Scan for the cell matching the given text and deliver its [X, Y] coordinate at center. 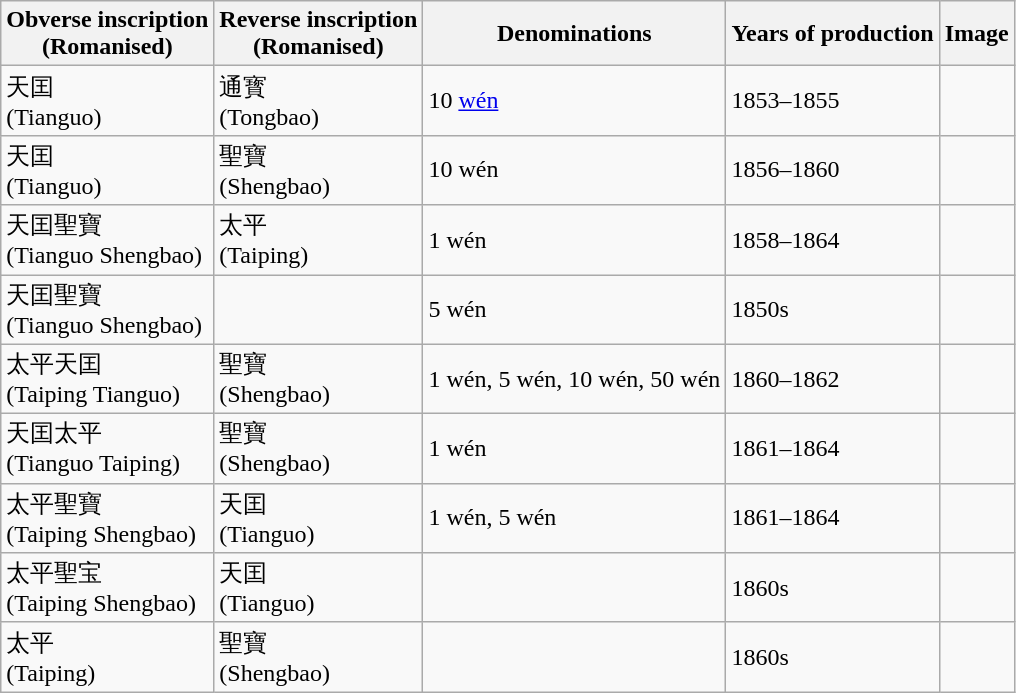
Reverse inscription(Romanised) [318, 34]
Image [976, 34]
天囯太平(Tianguo Taiping) [108, 449]
Denominations [574, 34]
1858–1864 [832, 240]
通寳(Tongbao) [318, 101]
1 wén, 5 wén [574, 518]
太平聖宝(Taiping Shengbao) [108, 588]
太平天囯(Taiping Tianguo) [108, 379]
1860–1862 [832, 379]
Years of production [832, 34]
5 wén [574, 309]
1 wén, 5 wén, 10 wén, 50 wén [574, 379]
Obverse inscription(Romanised) [108, 34]
1850s [832, 309]
1853–1855 [832, 101]
太平聖寶(Taiping Shengbao) [108, 518]
1856–1860 [832, 170]
